Extract the (X, Y) coordinate from the center of the cell holding the provided text.  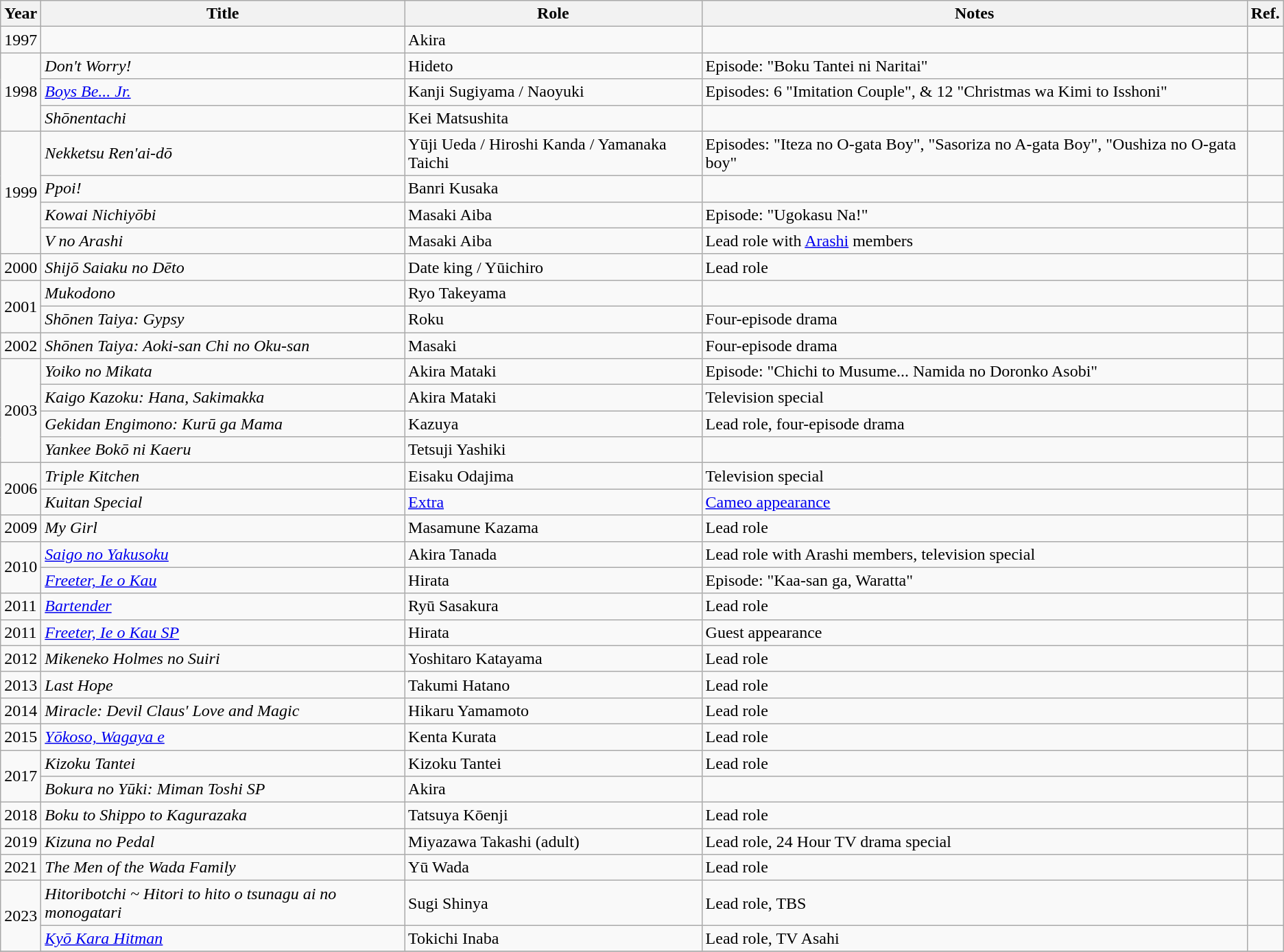
Akira Tanada (554, 554)
Hikaru Yamamoto (554, 711)
Lead role with Arashi members (974, 241)
2017 (21, 776)
2009 (21, 528)
Yoshitaro Katayama (554, 658)
Kazuya (554, 424)
2012 (21, 658)
Shōnen Taiya: Gypsy (223, 319)
Don't Worry! (223, 66)
Guest appearance (974, 632)
2015 (21, 737)
1999 (21, 192)
2001 (21, 306)
Extra (554, 502)
Tatsuya Kōenji (554, 816)
Lead role, 24 Hour TV drama special (974, 842)
Yoiko no Mikata (223, 372)
Kyō Kara Hitman (223, 938)
Kaigo Kazoku: Hana, Sakimakka (223, 398)
Tetsuji Yashiki (554, 450)
1998 (21, 92)
Mikeneko Holmes no Suiri (223, 658)
Episode: "Boku Tantei ni Naritai" (974, 66)
V no Arashi (223, 241)
Last Hope (223, 685)
2018 (21, 816)
Roku (554, 319)
My Girl (223, 528)
The Men of the Wada Family (223, 868)
Episode: "Chichi to Musume... Namida no Doronko Asobi" (974, 372)
Lead role, TV Asahi (974, 938)
Episode: "Kaa-san ga, Waratta" (974, 580)
Lead role, TBS (974, 903)
Hideto (554, 66)
Triple Kitchen (223, 476)
2014 (21, 711)
Kuitan Special (223, 502)
Masamune Kazama (554, 528)
2003 (21, 411)
Ryū Sasakura (554, 606)
Nekketsu Ren'ai-dō (223, 154)
Kanji Sugiyama / Naoyuki (554, 92)
2019 (21, 842)
Yūji Ueda / Hiroshi Kanda / Yamanaka Taichi (554, 154)
Freeter, Ie o Kau SP (223, 632)
Bokura no Yūki: Miman Toshi SP (223, 789)
Boys Be... Jr. (223, 92)
Shōnentachi (223, 118)
2000 (21, 267)
Year (21, 14)
Episodes: 6 "Imitation Couple", & 12 "Christmas wa Kimi to Isshoni" (974, 92)
Miracle: Devil Claus' Love and Magic (223, 711)
Tokichi Inaba (554, 938)
2006 (21, 489)
Date king / Yūichiro (554, 267)
Cameo appearance (974, 502)
Lead role, four-episode drama (974, 424)
Bartender (223, 606)
Notes (974, 14)
Yū Wada (554, 868)
Title (223, 14)
Sugi Shinya (554, 903)
Gekidan Engimono: Kurū ga Mama (223, 424)
2021 (21, 868)
Shijō Saiaku no Dēto (223, 267)
Lead role with Arashi members, television special (974, 554)
Takumi Hatano (554, 685)
Episode: "Ugokasu Na!" (974, 215)
Banri Kusaka (554, 189)
Eisaku Odajima (554, 476)
Ppoi! (223, 189)
Saigo no Yakusoku (223, 554)
Mukodono (223, 293)
Kizuna no Pedal (223, 842)
2013 (21, 685)
2002 (21, 345)
2010 (21, 567)
Role (554, 14)
Kowai Nichiyōbi (223, 215)
1997 (21, 40)
Episodes: "Iteza no O-gata Boy", "Sasoriza no A-gata Boy", "Oushiza no O-gata boy" (974, 154)
Freeter, Ie o Kau (223, 580)
Kenta Kurata (554, 737)
2023 (21, 916)
Shōnen Taiya: Aoki-san Chi no Oku-san (223, 345)
Yōkoso, Wagaya e (223, 737)
Boku to Shippo to Kagurazaka (223, 816)
Kei Matsushita (554, 118)
Miyazawa Takashi (adult) (554, 842)
Masaki (554, 345)
Ryo Takeyama (554, 293)
Hitoribotchi ~ Hitori to hito o tsunagu ai no monogatari (223, 903)
Yankee Bokō ni Kaeru (223, 450)
Ref. (1265, 14)
